For the text-containing cell, return its midpoint in [x, y] coordinate format. 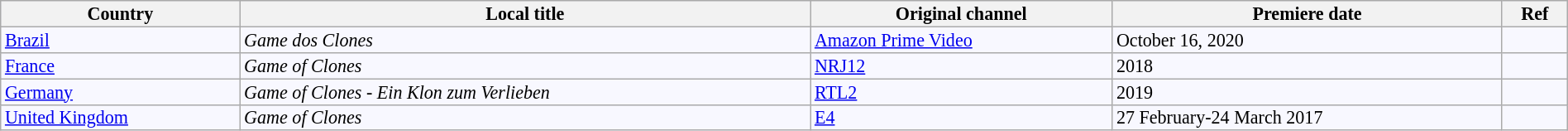
France [121, 65]
Original channel [961, 13]
Brazil [121, 40]
RTL2 [961, 91]
Amazon Prime Video [961, 40]
Game dos Clones [525, 40]
E4 [961, 118]
Germany [121, 91]
Premiere date [1307, 13]
2019 [1307, 91]
Ref [1535, 13]
United Kingdom [121, 118]
2018 [1307, 65]
NRJ12 [961, 65]
Country [121, 13]
Local title [525, 13]
October 16, 2020 [1307, 40]
Game of Clones - Ein Klon zum Verlieben [525, 91]
27 February-24 March 2017 [1307, 118]
